For the text-containing cell, return its midpoint in [x, y] coordinate format. 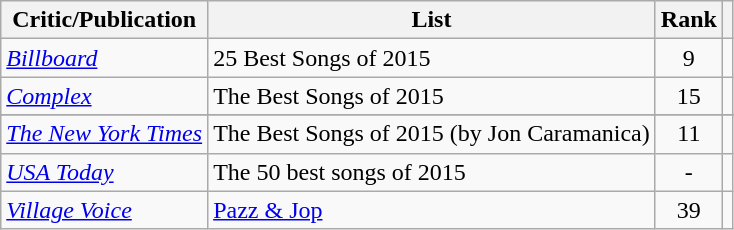
Village Voice [104, 210]
Pazz & Jop [432, 210]
Rank [688, 20]
USA Today [104, 172]
The New York Times [104, 134]
The Best Songs of 2015 [432, 96]
9 [688, 58]
Billboard [104, 58]
39 [688, 210]
Critic/Publication [104, 20]
Complex [104, 96]
15 [688, 96]
- [688, 172]
The Best Songs of 2015 (by Jon Caramanica) [432, 134]
25 Best Songs of 2015 [432, 58]
List [432, 20]
The 50 best songs of 2015 [432, 172]
11 [688, 134]
